Locate the cell with the specified text and output its (x, y) center coordinate. 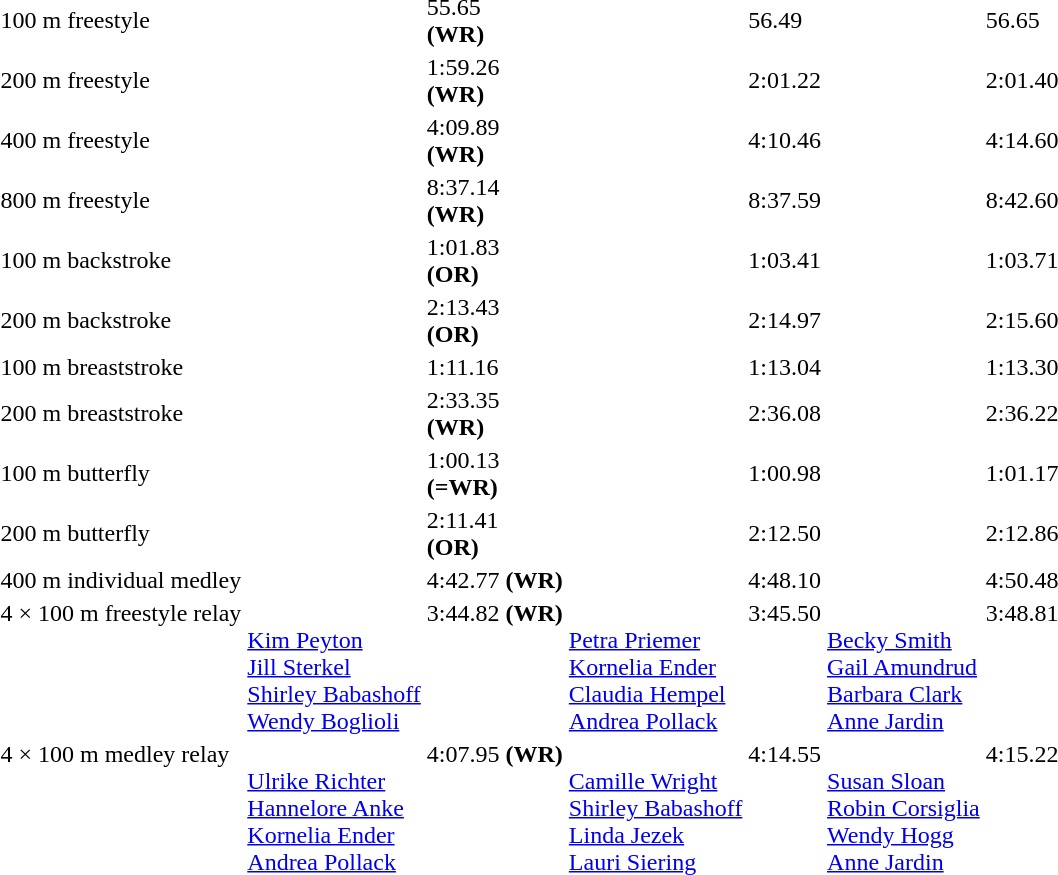
1:01.83 (OR) (494, 260)
8:37.59 (785, 200)
1:00.13 (=WR) (494, 474)
1:13.04 (785, 367)
Petra PriemerKornelia EnderClaudia HempelAndrea Pollack (656, 667)
3:44.82 (WR) (494, 667)
2:01.22 (785, 80)
4:42.77 (WR) (494, 580)
Becky SmithGail AmundrudBarbara ClarkAnne Jardin (904, 667)
1:11.16 (494, 367)
Kim PeytonJill SterkelShirley BabashoffWendy Boglioli (334, 667)
2:13.43 (OR) (494, 320)
8:37.14 (WR) (494, 200)
2:12.50 (785, 534)
2:33.35 (WR) (494, 414)
2:11.41 (OR) (494, 534)
1:59.26 (WR) (494, 80)
1:03.41 (785, 260)
2:36.08 (785, 414)
2:14.97 (785, 320)
3:45.50 (785, 667)
4:09.89 (WR) (494, 140)
4:10.46 (785, 140)
4:48.10 (785, 580)
1:00.98 (785, 474)
